Return the [x, y] coordinate for the center point of the cell that contains the specified text.  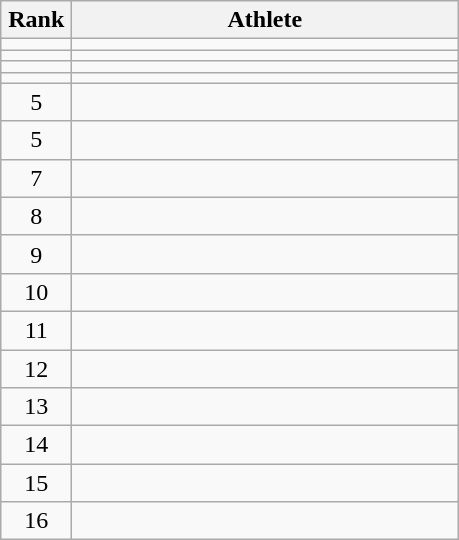
16 [36, 521]
Rank [36, 20]
12 [36, 369]
Athlete [265, 20]
9 [36, 254]
8 [36, 216]
10 [36, 292]
13 [36, 407]
11 [36, 330]
14 [36, 445]
15 [36, 483]
7 [36, 178]
